Return (x, y) of the center of cell containing provided text 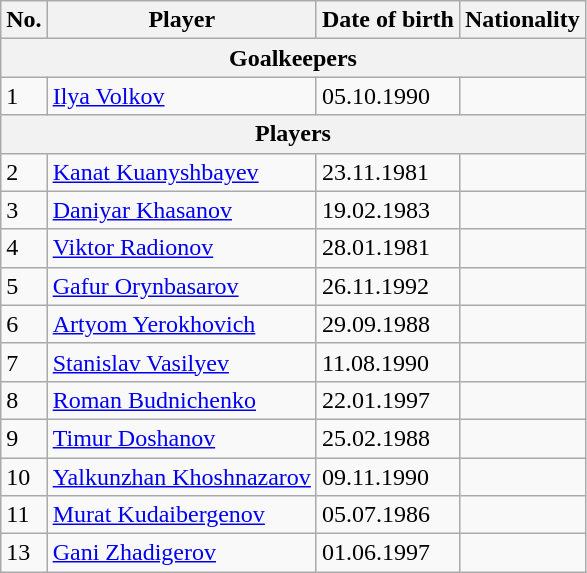
Roman Budnichenko (182, 400)
1 (24, 96)
Nationality (522, 20)
3 (24, 210)
11 (24, 515)
5 (24, 286)
05.07.1986 (388, 515)
Timur Doshanov (182, 438)
26.11.1992 (388, 286)
10 (24, 477)
Daniyar Khasanov (182, 210)
28.01.1981 (388, 248)
Stanislav Vasilyev (182, 362)
9 (24, 438)
Goalkeepers (293, 58)
8 (24, 400)
Kanat Kuanyshbayev (182, 172)
Gafur Orynbasarov (182, 286)
Date of birth (388, 20)
Artyom Yerokhovich (182, 324)
01.06.1997 (388, 553)
Viktor Radionov (182, 248)
05.10.1990 (388, 96)
Murat Kudaibergenov (182, 515)
25.02.1988 (388, 438)
19.02.1983 (388, 210)
Players (293, 134)
22.01.1997 (388, 400)
29.09.1988 (388, 324)
11.08.1990 (388, 362)
09.11.1990 (388, 477)
Yalkunzhan Khoshnazarov (182, 477)
No. (24, 20)
Player (182, 20)
13 (24, 553)
23.11.1981 (388, 172)
4 (24, 248)
7 (24, 362)
2 (24, 172)
Gani Zhadigerov (182, 553)
6 (24, 324)
Ilya Volkov (182, 96)
